Scan for the cell matching the given text and deliver its [X, Y] coordinate at center. 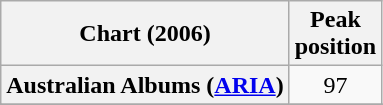
97 [335, 85]
Chart (2006) [145, 34]
Australian Albums (ARIA) [145, 85]
Peakposition [335, 34]
